Output the [x, y] coordinate of the center of the cell containing the given text.  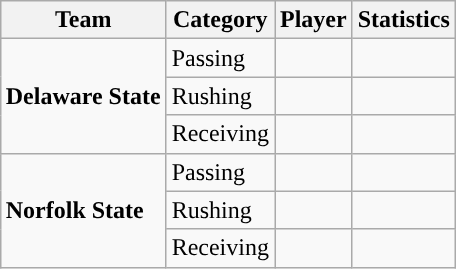
Category [220, 20]
Delaware State [83, 96]
Player [313, 20]
Norfolk State [83, 210]
Statistics [404, 20]
Team [83, 20]
